Detect which cell encompasses the target text, then output its (X, Y) center coordinate. 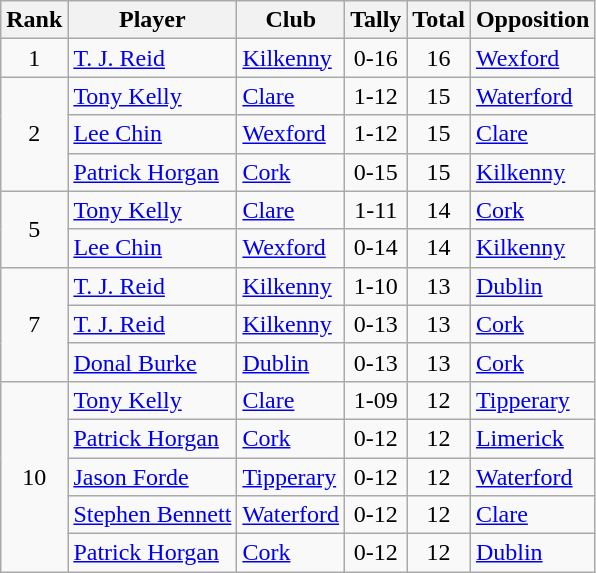
7 (34, 324)
5 (34, 229)
Stephen Bennett (152, 515)
1-10 (376, 286)
Player (152, 20)
0-15 (376, 172)
Club (291, 20)
Total (439, 20)
0-16 (376, 58)
0-14 (376, 248)
Donal Burke (152, 362)
Rank (34, 20)
Opposition (532, 20)
1-11 (376, 210)
Tally (376, 20)
10 (34, 476)
2 (34, 134)
16 (439, 58)
1 (34, 58)
Limerick (532, 438)
1-09 (376, 400)
Jason Forde (152, 477)
